Capture the cell that displays the provided text and extract its (X, Y) central coordinate. 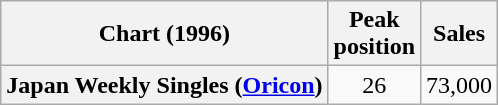
Sales (460, 34)
Chart (1996) (164, 34)
26 (374, 85)
Peakposition (374, 34)
73,000 (460, 85)
Japan Weekly Singles (Oricon) (164, 85)
